Return the [x, y] coordinate for the center point of the cell that contains the specified text.  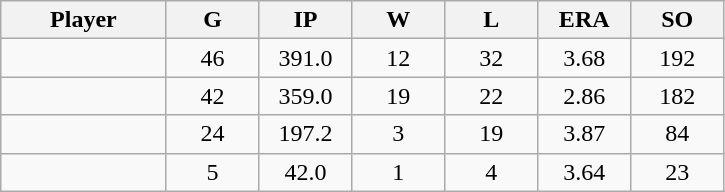
4 [492, 172]
W [398, 20]
12 [398, 58]
46 [212, 58]
391.0 [306, 58]
197.2 [306, 134]
3.68 [584, 58]
192 [678, 58]
3.64 [584, 172]
L [492, 20]
359.0 [306, 96]
Player [84, 20]
3 [398, 134]
22 [492, 96]
24 [212, 134]
G [212, 20]
42 [212, 96]
5 [212, 172]
3.87 [584, 134]
IP [306, 20]
182 [678, 96]
ERA [584, 20]
SO [678, 20]
42.0 [306, 172]
32 [492, 58]
84 [678, 134]
1 [398, 172]
2.86 [584, 96]
23 [678, 172]
